Extract the [X, Y] coordinate from the center of the cell holding the provided text.  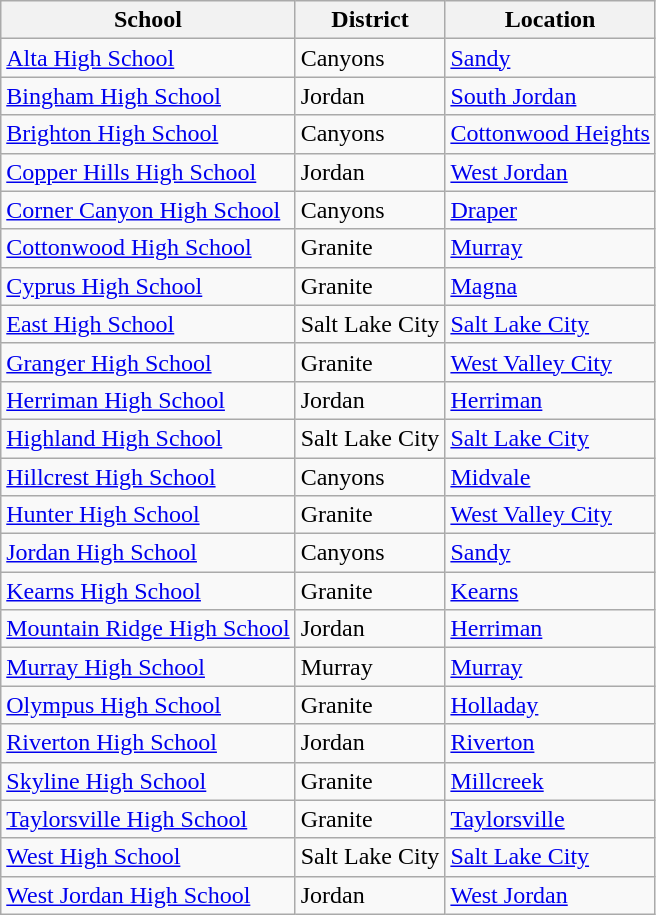
West High School [148, 857]
West Jordan High School [148, 895]
Midvale [550, 477]
Highland High School [148, 438]
Location [550, 20]
Draper [550, 210]
Kearns [550, 591]
Granger High School [148, 362]
Millcreek [550, 781]
Magna [550, 286]
Hunter High School [148, 515]
Taylorsville [550, 819]
Riverton High School [148, 743]
Taylorsville High School [148, 819]
Corner Canyon High School [148, 210]
Cottonwood Heights [550, 134]
Hillcrest High School [148, 477]
Murray High School [148, 667]
Olympus High School [148, 705]
Holladay [550, 705]
Brighton High School [148, 134]
Kearns High School [148, 591]
Cottonwood High School [148, 248]
Alta High School [148, 58]
Jordan High School [148, 553]
Copper Hills High School [148, 172]
District [370, 20]
Cyprus High School [148, 286]
Mountain Ridge High School [148, 629]
Skyline High School [148, 781]
School [148, 20]
Riverton [550, 743]
South Jordan [550, 96]
Herriman High School [148, 400]
East High School [148, 324]
Bingham High School [148, 96]
